Determine the [X, Y] coordinate at the center of the cell enclosing the given text.  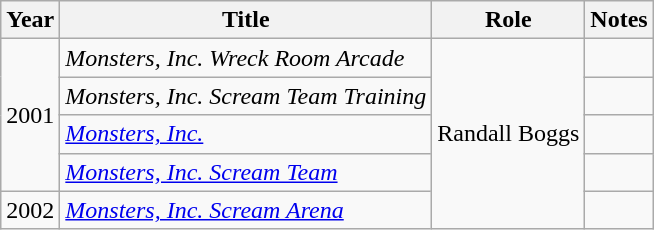
Monsters, Inc. Wreck Room Arcade [246, 58]
Title [246, 20]
Randall Boggs [508, 134]
Year [30, 20]
2001 [30, 115]
2002 [30, 210]
Monsters, Inc. Scream Team [246, 172]
Monsters, Inc. [246, 134]
Monsters, Inc. Scream Arena [246, 210]
Role [508, 20]
Notes [619, 20]
Monsters, Inc. Scream Team Training [246, 96]
